Return the [x, y] coordinate for the center point of the cell that contains the specified text.  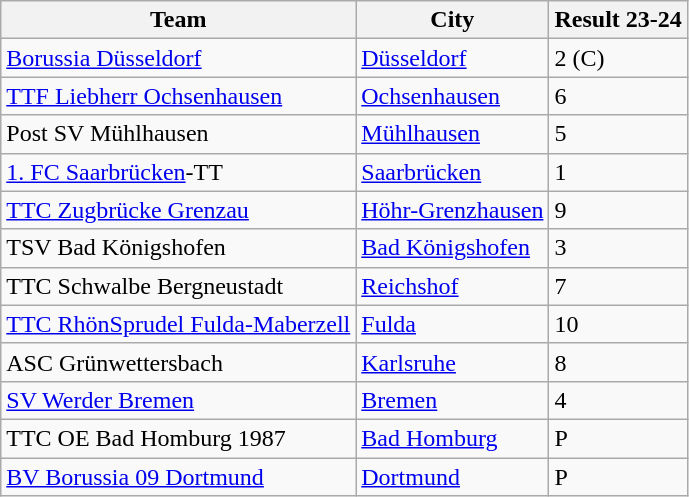
9 [618, 210]
6 [618, 96]
Bad Königshofen [452, 248]
10 [618, 324]
Team [178, 20]
TSV Bad Königshofen [178, 248]
Bad Homburg [452, 438]
TTF Liebherr Ochsenhausen [178, 96]
7 [618, 286]
BV Borussia 09 Dortmund [178, 477]
1. FC Saarbrücken-TT [178, 172]
Düsseldorf [452, 58]
Mühlhausen [452, 134]
Reichshof [452, 286]
TTC Zugbrücke Grenzau [178, 210]
Karlsruhe [452, 362]
2 (C) [618, 58]
Ochsenhausen [452, 96]
Bremen [452, 400]
Saarbrücken [452, 172]
City [452, 20]
8 [618, 362]
TTC OE Bad Homburg 1987 [178, 438]
TTC RhönSprudel Fulda-Maberzell [178, 324]
Fulda [452, 324]
4 [618, 400]
Dortmund [452, 477]
SV Werder Bremen [178, 400]
3 [618, 248]
5 [618, 134]
Result 23-24 [618, 20]
Post SV Mühlhausen [178, 134]
Höhr-Grenzhausen [452, 210]
Borussia Düsseldorf [178, 58]
ASC Grünwettersbach [178, 362]
TTC Schwalbe Bergneustadt [178, 286]
1 [618, 172]
